Pinpoint the cell where the given text exists, returning its (x, y) midpoint coordinate. 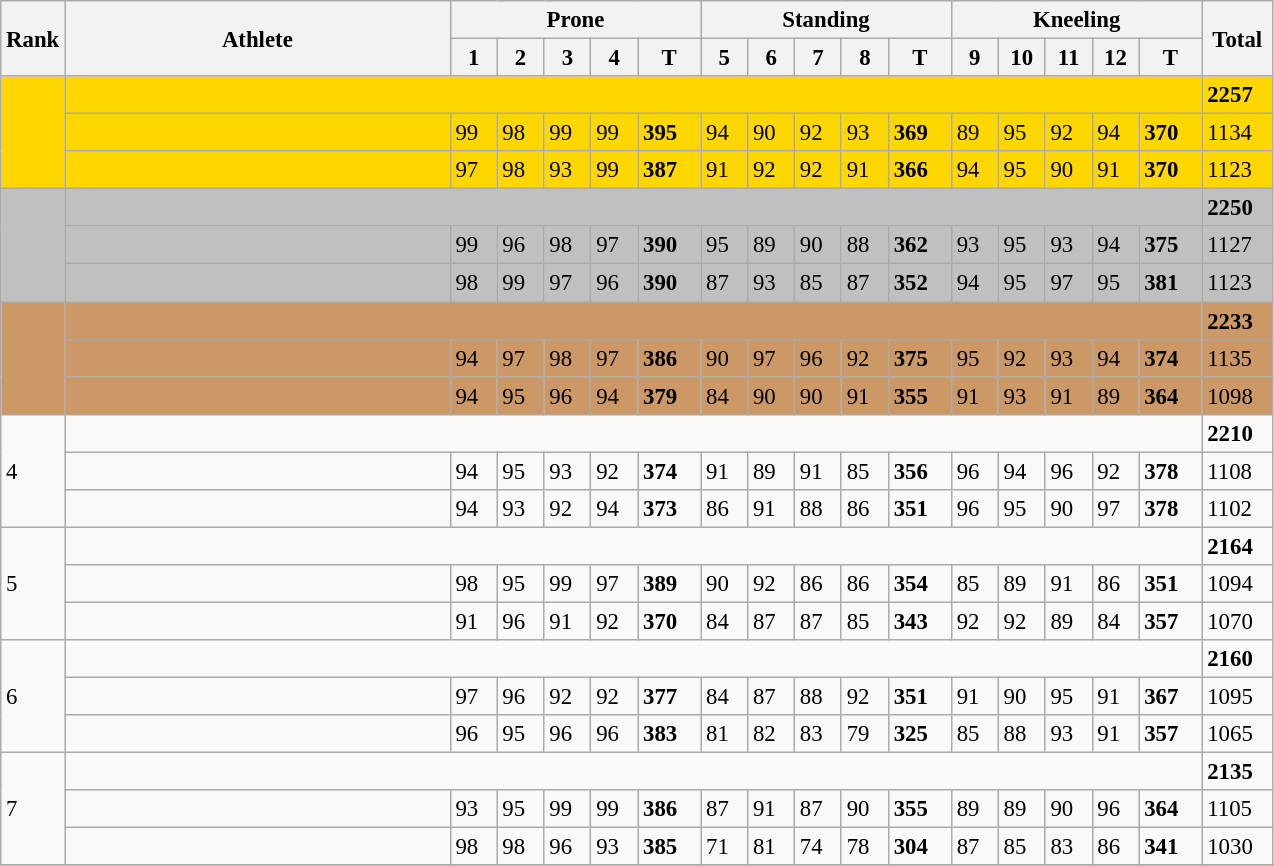
82 (772, 734)
9 (974, 58)
78 (864, 847)
343 (920, 621)
1135 (1238, 358)
1108 (1238, 471)
2250 (1238, 208)
1 (474, 58)
1127 (1238, 245)
325 (920, 734)
1102 (1238, 509)
369 (920, 133)
Rank (33, 38)
2257 (1238, 95)
2160 (1238, 659)
8 (864, 58)
1070 (1238, 621)
377 (670, 697)
10 (1022, 58)
1094 (1238, 584)
79 (864, 734)
1105 (1238, 809)
356 (920, 471)
1030 (1238, 847)
395 (670, 133)
381 (1170, 283)
12 (1116, 58)
341 (1170, 847)
74 (818, 847)
387 (670, 170)
367 (1170, 697)
71 (724, 847)
389 (670, 584)
2135 (1238, 772)
Athlete (258, 38)
1134 (1238, 133)
366 (920, 170)
2 (520, 58)
11 (1068, 58)
2210 (1238, 433)
1098 (1238, 396)
Prone (576, 20)
3 (568, 58)
383 (670, 734)
Standing (826, 20)
1095 (1238, 697)
354 (920, 584)
2164 (1238, 546)
385 (670, 847)
362 (920, 245)
373 (670, 509)
Total (1238, 38)
2233 (1238, 321)
Kneeling (1076, 20)
304 (920, 847)
1065 (1238, 734)
352 (920, 283)
379 (670, 396)
